Identify which cell holds the provided text, then report its [X, Y] central coordinate. 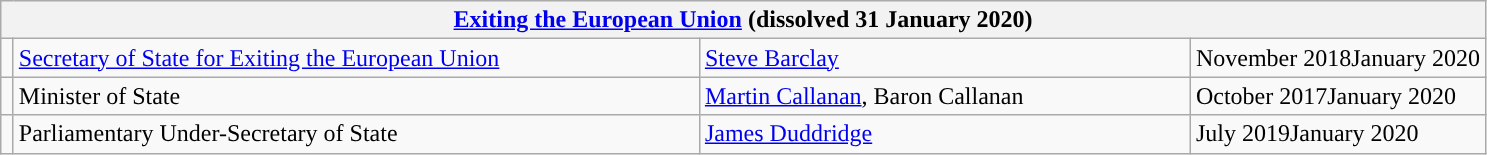
November 2018January 2020 [1338, 58]
July 2019January 2020 [1338, 134]
Martin Callanan, Baron Callanan [944, 96]
Parliamentary Under-Secretary of State [356, 134]
Minister of State [356, 96]
Exiting the European Union (dissolved 31 January 2020) [744, 20]
Steve Barclay [944, 58]
Secretary of State for Exiting the European Union [356, 58]
October 2017January 2020 [1338, 96]
James Duddridge [944, 134]
